Identify which cell holds the provided text, then report its (X, Y) central coordinate. 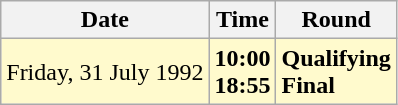
QualifyingFinal (336, 72)
Date (105, 20)
10:0018:55 (242, 72)
Friday, 31 July 1992 (105, 72)
Time (242, 20)
Round (336, 20)
